Detect which cell encompasses the target text, then output its [X, Y] center coordinate. 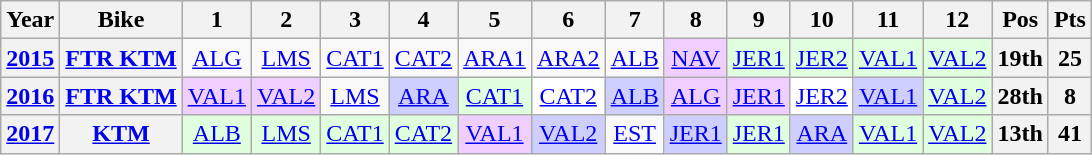
13th [1020, 134]
EST [634, 134]
6 [568, 20]
5 [495, 20]
NAV [696, 58]
Bike [121, 20]
Pts [1070, 20]
2016 [30, 96]
41 [1070, 134]
3 [355, 20]
2017 [30, 134]
11 [888, 20]
7 [634, 20]
Pos [1020, 20]
ARA1 [495, 58]
KTM [121, 134]
19th [1020, 58]
2015 [30, 58]
ARA2 [568, 58]
4 [423, 20]
1 [216, 20]
25 [1070, 58]
Year [30, 20]
2 [286, 20]
9 [758, 20]
28th [1020, 96]
10 [822, 20]
12 [958, 20]
